From the cell containing the given text, extract its center point as (X, Y) coordinate. 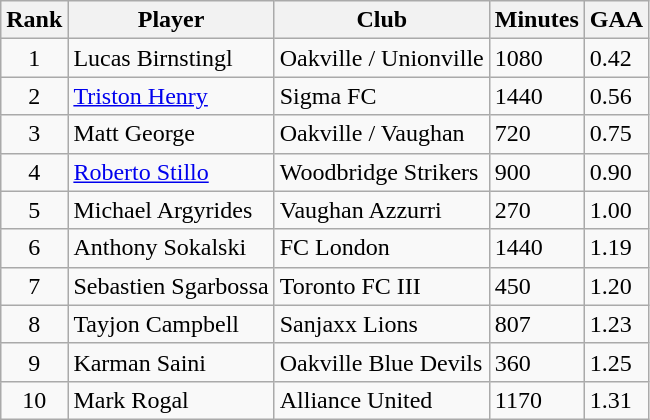
3 (34, 134)
10 (34, 400)
Toronto FC III (382, 286)
Woodbridge Strikers (382, 172)
Sebastien Sgarbossa (171, 286)
Sigma FC (382, 96)
Oakville / Vaughan (382, 134)
FC London (382, 248)
0.75 (616, 134)
900 (536, 172)
2 (34, 96)
1170 (536, 400)
Michael Argyrides (171, 210)
Oakville Blue Devils (382, 362)
0.56 (616, 96)
Club (382, 20)
Minutes (536, 20)
8 (34, 324)
Triston Henry (171, 96)
9 (34, 362)
Anthony Sokalski (171, 248)
Karman Saini (171, 362)
720 (536, 134)
0.90 (616, 172)
1 (34, 58)
7 (34, 286)
GAA (616, 20)
Vaughan Azzurri (382, 210)
270 (536, 210)
Tayjon Campbell (171, 324)
Sanjaxx Lions (382, 324)
1.00 (616, 210)
Player (171, 20)
1.20 (616, 286)
1.25 (616, 362)
Rank (34, 20)
450 (536, 286)
Alliance United (382, 400)
1.31 (616, 400)
5 (34, 210)
1.23 (616, 324)
1080 (536, 58)
1.19 (616, 248)
4 (34, 172)
6 (34, 248)
Matt George (171, 134)
Mark Rogal (171, 400)
Oakville / Unionville (382, 58)
Lucas Birnstingl (171, 58)
807 (536, 324)
0.42 (616, 58)
Roberto Stillo (171, 172)
360 (536, 362)
